Find where the given text appears and provide that cell's center as [X, Y] coordinate. 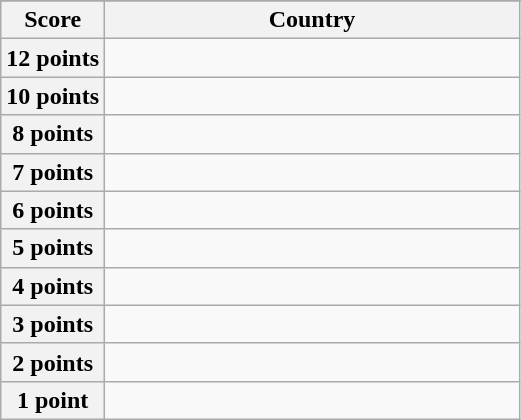
2 points [53, 362]
10 points [53, 96]
7 points [53, 172]
Score [53, 20]
3 points [53, 324]
8 points [53, 134]
4 points [53, 286]
1 point [53, 400]
5 points [53, 248]
Country [312, 20]
12 points [53, 58]
6 points [53, 210]
